Detect which cell encompasses the target text, then output its (X, Y) center coordinate. 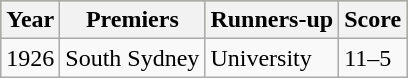
11–5 (373, 58)
Premiers (132, 20)
1926 (30, 58)
Runners-up (272, 20)
South Sydney (132, 58)
Year (30, 20)
University (272, 58)
Score (373, 20)
